Find where the given text appears and provide that cell's center as (X, Y) coordinate. 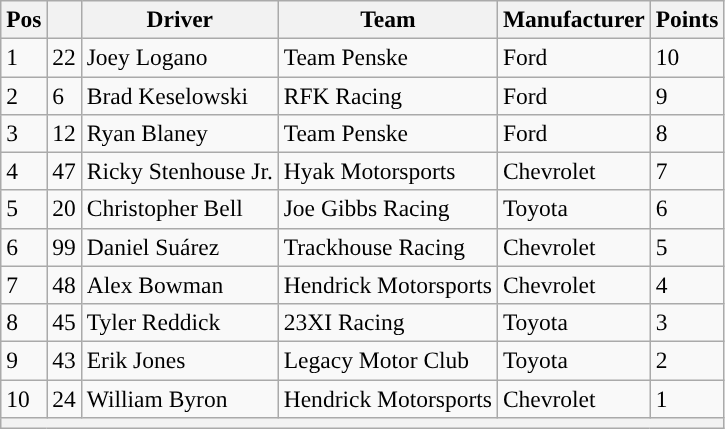
William Byron (180, 398)
47 (64, 171)
Joey Logano (180, 57)
Hyak Motorsports (388, 171)
RFK Racing (388, 95)
Points (687, 19)
Brad Keselowski (180, 95)
Trackhouse Racing (388, 247)
Ryan Blaney (180, 133)
Driver (180, 19)
12 (64, 133)
Pos (24, 19)
45 (64, 322)
Ricky Stenhouse Jr. (180, 171)
43 (64, 360)
24 (64, 398)
Tyler Reddick (180, 322)
20 (64, 209)
Legacy Motor Club (388, 360)
99 (64, 247)
23XI Racing (388, 322)
Joe Gibbs Racing (388, 209)
Christopher Bell (180, 209)
48 (64, 285)
Alex Bowman (180, 285)
22 (64, 57)
Manufacturer (574, 19)
Team (388, 19)
Daniel Suárez (180, 247)
Erik Jones (180, 360)
